For the text-containing cell, return its midpoint in [X, Y] coordinate format. 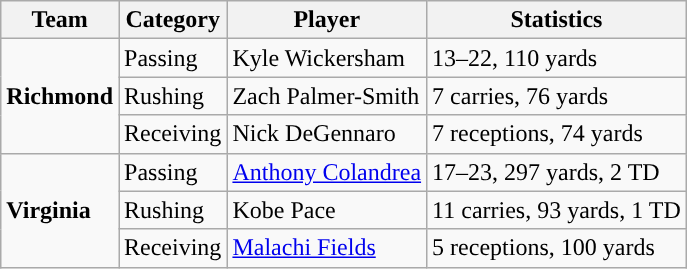
Virginia [60, 210]
7 carries, 76 yards [557, 96]
5 receptions, 100 yards [557, 248]
Malachi Fields [327, 248]
Richmond [60, 96]
17–23, 297 yards, 2 TD [557, 172]
7 receptions, 74 yards [557, 134]
Category [173, 20]
Anthony Colandrea [327, 172]
Player [327, 20]
Statistics [557, 20]
Zach Palmer-Smith [327, 96]
11 carries, 93 yards, 1 TD [557, 210]
Team [60, 20]
Kyle Wickersham [327, 58]
Nick DeGennaro [327, 134]
Kobe Pace [327, 210]
13–22, 110 yards [557, 58]
